Search for the cell housing the specified text and yield its (x, y) center coordinate. 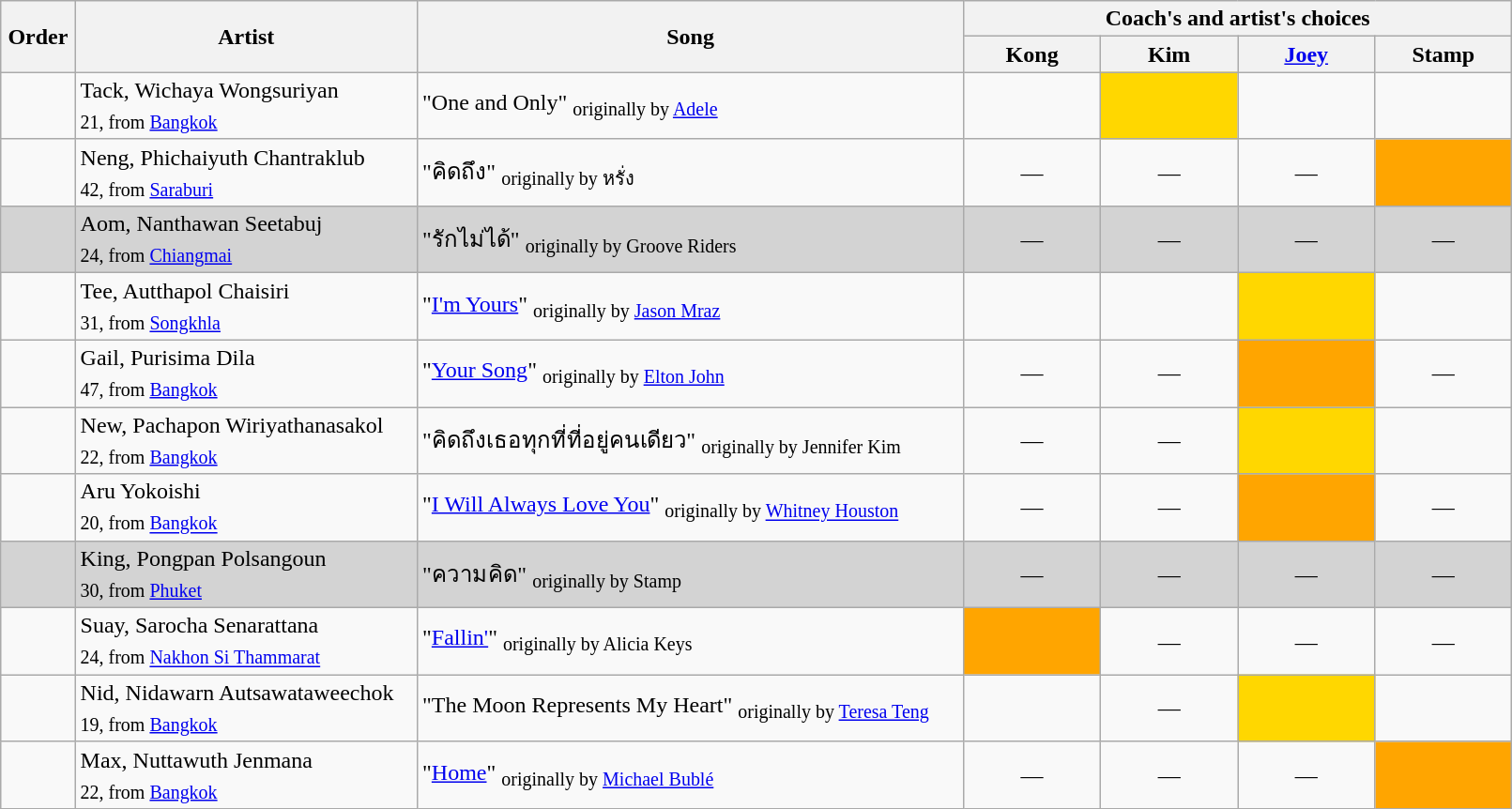
Aom, Nanthawan Seetabuj24, from Chiangmai (246, 240)
King, Pongpan Polsangoun30, from Phuket (246, 574)
Neng, Phichaiyuth Chantraklub42, from Saraburi (246, 173)
"รักไม่ได้" originally by Groove Riders (691, 240)
Joey (1306, 54)
"I Will Always Love You" originally by Whitney Houston (691, 507)
Order (38, 37)
Max, Nuttawuth Jenmana22, from Bangkok (246, 775)
Tack, Wichaya Wongsuriyan21, from Bangkok (246, 105)
Aru Yokoishi20, from Bangkok (246, 507)
Song (691, 37)
"I'm Yours" originally by Jason Mraz (691, 306)
"The Moon Represents My Heart" originally by Teresa Teng (691, 708)
Gail, Purisima Dila47, from Bangkok (246, 374)
Nid, Nidawarn Autsawataweechok19, from Bangkok (246, 708)
Stamp (1443, 54)
Kim (1169, 54)
"คิดถึงเธอทุกที่ที่อยู่คนเดียว" originally by Jennifer Kim (691, 441)
"Your Song" originally by Elton John (691, 374)
Tee, Autthapol Chaisiri31, from Songkhla (246, 306)
"ความคิด" originally by Stamp (691, 574)
New, Pachapon Wiriyathanasakol22, from Bangkok (246, 441)
"One and Only" originally by Adele (691, 105)
"Fallin'" originally by Alicia Keys (691, 642)
Suay, Sarocha Senarattana24, from Nakhon Si Thammarat (246, 642)
"คิดถึง" originally by หรั่ง (691, 173)
Coach's and artist's choices (1238, 19)
Kong (1032, 54)
"Home" originally by Michael Bublé (691, 775)
Artist (246, 37)
